Locate the cell with the specified text and output its (X, Y) center coordinate. 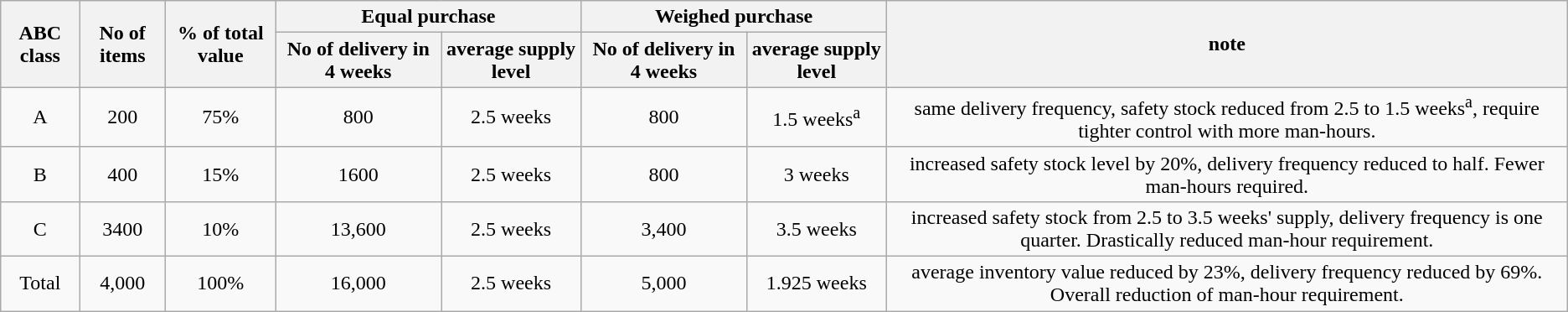
400 (122, 174)
same delivery frequency, safety stock reduced from 2.5 to 1.5 weeksa, require tighter control with more man-hours. (1226, 117)
1.5 weeksa (816, 117)
A (40, 117)
B (40, 174)
16,000 (358, 283)
1.925 weeks (816, 283)
15% (220, 174)
3,400 (663, 228)
10% (220, 228)
% of total value (220, 44)
3400 (122, 228)
Weighed purchase (734, 17)
No of items (122, 44)
5,000 (663, 283)
3.5 weeks (816, 228)
1600 (358, 174)
C (40, 228)
75% (220, 117)
3 weeks (816, 174)
Total (40, 283)
13,600 (358, 228)
increased safety stock from 2.5 to 3.5 weeks' supply, delivery frequency is one quarter. Drastically reduced man-hour requirement. (1226, 228)
200 (122, 117)
note (1226, 44)
4,000 (122, 283)
100% (220, 283)
average inventory value reduced by 23%, delivery frequency reduced by 69%. Overall reduction of man-hour requirement. (1226, 283)
Equal purchase (429, 17)
increased safety stock level by 20%, delivery frequency reduced to half. Fewer man-hours required. (1226, 174)
ABC class (40, 44)
